Search for the cell housing the specified text and yield its [X, Y] center coordinate. 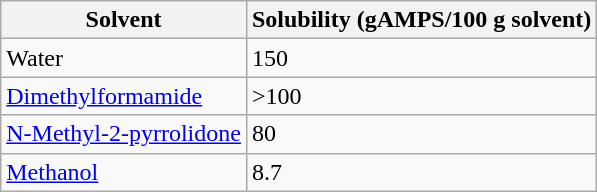
Dimethylformamide [124, 96]
Solubility (gAMPS/100 g solvent) [421, 20]
N-Methyl-2-pyrrolidone [124, 134]
Methanol [124, 172]
>100 [421, 96]
80 [421, 134]
150 [421, 58]
Water [124, 58]
Solvent [124, 20]
8.7 [421, 172]
